Return the [x, y] coordinate for the center point of the cell that contains the specified text.  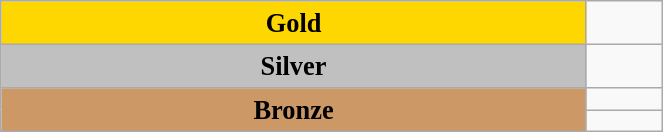
Silver [294, 66]
Gold [294, 22]
Bronze [294, 109]
